Provide the (x, y) coordinate of the cell's center where the given text is located.  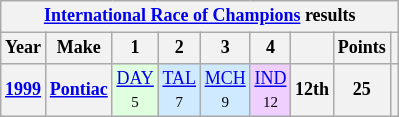
DAY5 (135, 90)
Year (24, 48)
International Race of Champions results (200, 16)
Pontiac (78, 90)
12th (312, 90)
3 (225, 48)
TAL7 (179, 90)
1999 (24, 90)
2 (179, 48)
4 (270, 48)
MCH9 (225, 90)
1 (135, 48)
IND12 (270, 90)
25 (362, 90)
Make (78, 48)
Points (362, 48)
